Output the [x, y] coordinate of the center of the cell containing the given text.  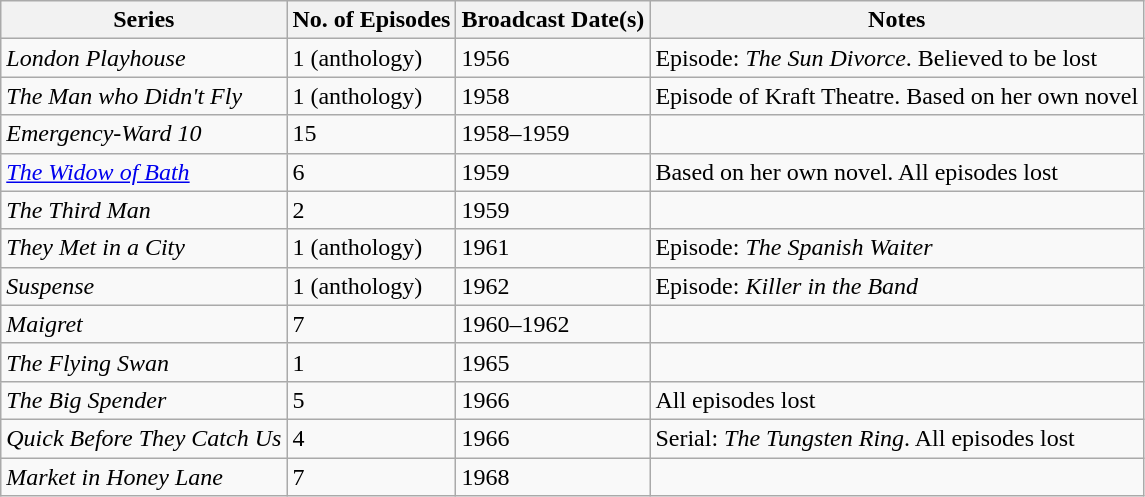
Series [144, 20]
The Flying Swan [144, 362]
1968 [553, 477]
Suspense [144, 286]
15 [372, 134]
The Third Man [144, 210]
Broadcast Date(s) [553, 20]
No. of Episodes [372, 20]
1958 [553, 96]
2 [372, 210]
4 [372, 438]
Quick Before They Catch Us [144, 438]
Emergency-Ward 10 [144, 134]
The Widow of Bath [144, 172]
Episode: Killer in the Band [897, 286]
The Man who Didn't Fly [144, 96]
Based on her own novel. All episodes lost [897, 172]
Episode: The Spanish Waiter [897, 248]
1961 [553, 248]
London Playhouse [144, 58]
5 [372, 400]
1958–1959 [553, 134]
The Big Spender [144, 400]
Serial: The Tungsten Ring. All episodes lost [897, 438]
Market in Honey Lane [144, 477]
6 [372, 172]
1 [372, 362]
Maigret [144, 324]
Episode of Kraft Theatre. Based on her own novel [897, 96]
Notes [897, 20]
They Met in a City [144, 248]
1956 [553, 58]
Episode: The Sun Divorce. Believed to be lost [897, 58]
1960–1962 [553, 324]
All episodes lost [897, 400]
1962 [553, 286]
1965 [553, 362]
